Determine the [x, y] coordinate at the center of the cell enclosing the given text.  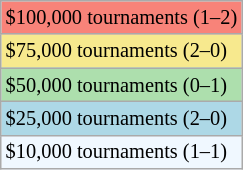
$25,000 tournaments (2–0) [122, 118]
$100,000 tournaments (1–2) [122, 17]
$10,000 tournaments (1–1) [122, 152]
$50,000 tournaments (0–1) [122, 85]
$75,000 tournaments (2–0) [122, 51]
